Detect which cell encompasses the target text, then output its (x, y) center coordinate. 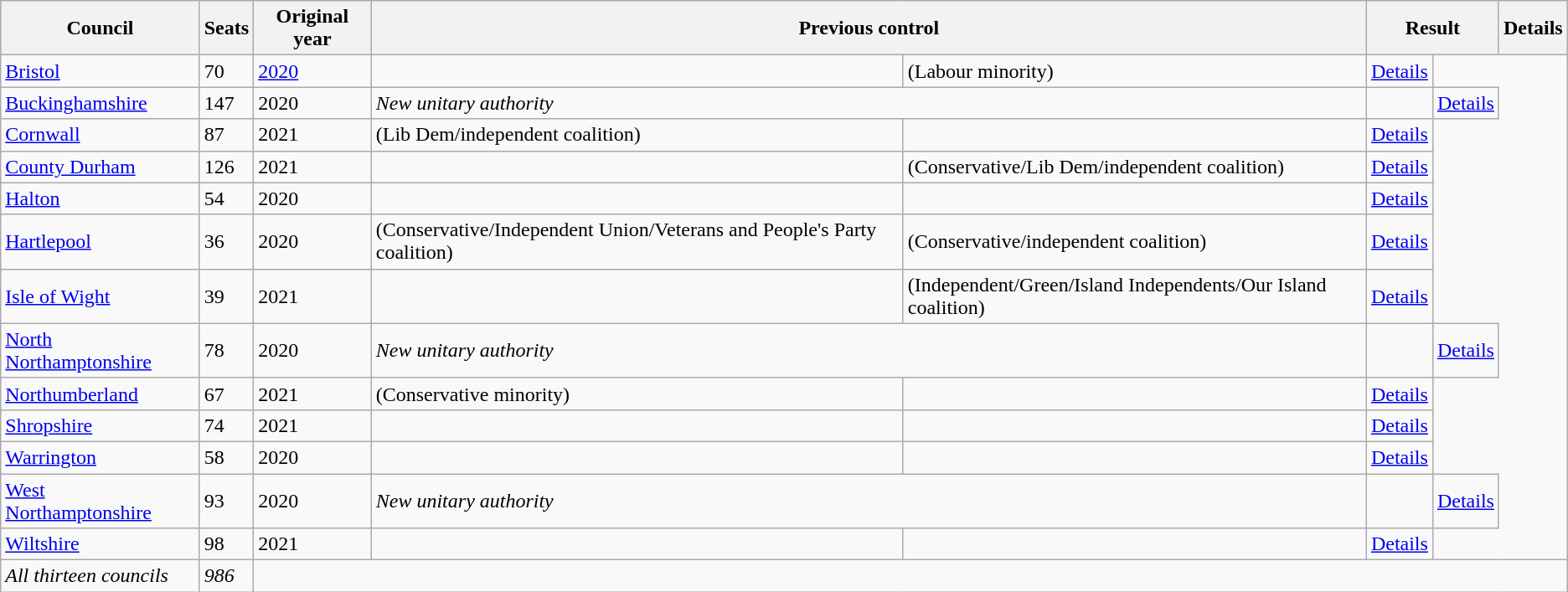
Isle of Wight (101, 296)
39 (226, 296)
54 (226, 198)
Shropshire (101, 425)
(Conservative/Lib Dem/independent coalition) (1134, 167)
87 (226, 135)
(Labour minority) (1134, 71)
70 (226, 71)
(Independent/Green/Island Independents/Our Island coalition) (1134, 296)
Buckinghamshire (101, 103)
147 (226, 103)
986 (226, 576)
Hartlepool (101, 241)
Council (101, 28)
Seats (226, 28)
All thirteen councils (101, 576)
North Northamptonshire (101, 350)
(Conservative minority) (637, 394)
Cornwall (101, 135)
(Conservative/independent coalition) (1134, 241)
Original year (313, 28)
Bristol (101, 71)
67 (226, 394)
Previous control (869, 28)
58 (226, 457)
78 (226, 350)
Result (1432, 28)
126 (226, 167)
Wiltshire (101, 544)
Warrington (101, 457)
Halton (101, 198)
98 (226, 544)
74 (226, 425)
Northumberland (101, 394)
(Conservative/Independent Union/Veterans and People's Party coalition) (637, 241)
West Northamptonshire (101, 501)
93 (226, 501)
(Lib Dem/independent coalition) (637, 135)
County Durham (101, 167)
36 (226, 241)
